For the text-containing cell, return its midpoint in [X, Y] coordinate format. 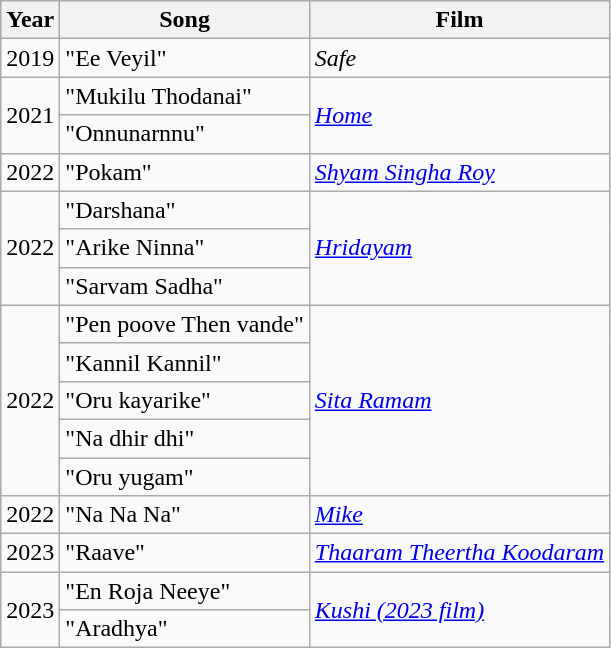
"Kannil Kannil" [184, 362]
2019 [30, 58]
Film [459, 20]
"Na dhir dhi" [184, 438]
"Ee Veyil" [184, 58]
Mike [459, 515]
"Onnunarnnu" [184, 134]
"Sarvam Sadha" [184, 286]
"Oru yugam" [184, 477]
Thaaram Theertha Koodaram [459, 553]
Song [184, 20]
"En Roja Neeye" [184, 591]
"Na Na Na" [184, 515]
Home [459, 115]
"Arike Ninna" [184, 248]
Hridayam [459, 248]
"Raave" [184, 553]
"Pen poove Then vande" [184, 324]
Shyam Singha Roy [459, 172]
"Pokam" [184, 172]
"Aradhya" [184, 629]
Safe [459, 58]
Sita Ramam [459, 400]
Kushi (2023 film) [459, 610]
Year [30, 20]
2021 [30, 115]
"Darshana" [184, 210]
"Oru kayarike" [184, 400]
"Mukilu Thodanai" [184, 96]
